From the cell containing the given text, extract its center point as [X, Y] coordinate. 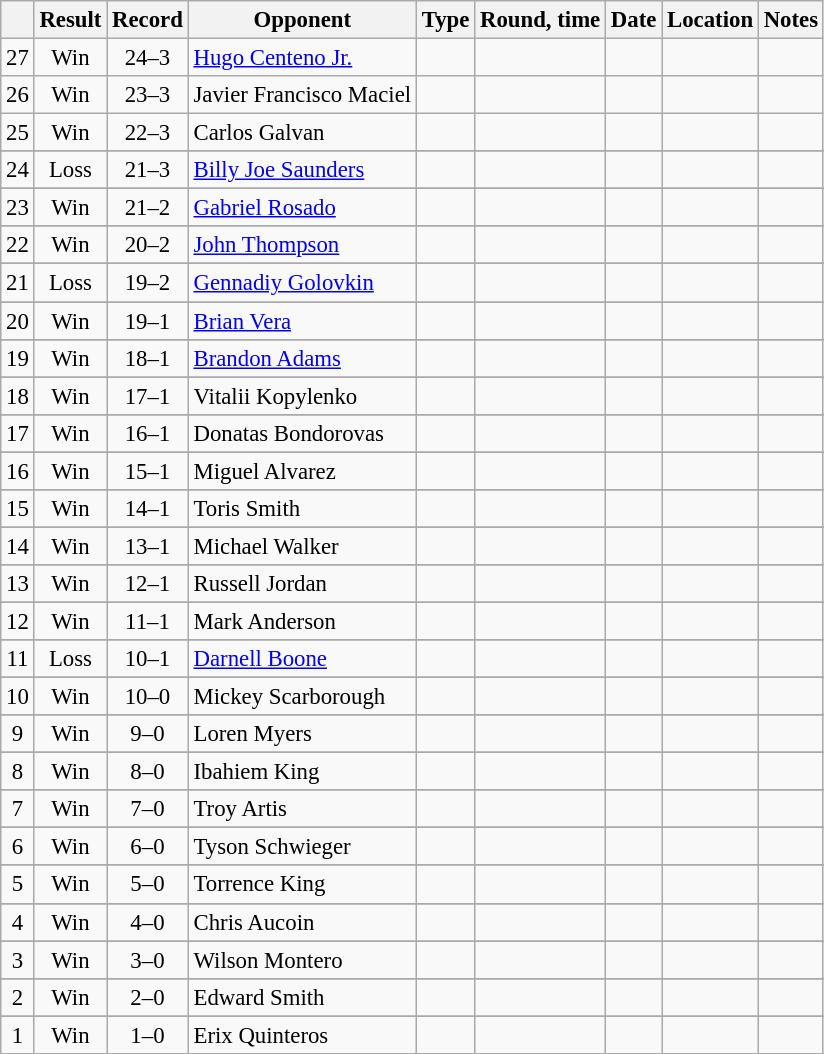
Miguel Alvarez [302, 471]
10–0 [148, 697]
18 [18, 396]
Javier Francisco Maciel [302, 95]
22–3 [148, 133]
22 [18, 245]
Mark Anderson [302, 621]
11 [18, 659]
Gennadiy Golovkin [302, 283]
13 [18, 584]
Tyson Schwieger [302, 847]
3 [18, 960]
8 [18, 772]
19 [18, 358]
26 [18, 95]
5–0 [148, 885]
Edward Smith [302, 997]
Notes [790, 20]
Ibahiem King [302, 772]
10 [18, 697]
Darnell Boone [302, 659]
Chris Aucoin [302, 922]
4–0 [148, 922]
16 [18, 471]
17 [18, 433]
6–0 [148, 847]
12–1 [148, 584]
19–1 [148, 321]
14–1 [148, 509]
12 [18, 621]
20–2 [148, 245]
4 [18, 922]
Carlos Galvan [302, 133]
Hugo Centeno Jr. [302, 58]
Opponent [302, 20]
1–0 [148, 1035]
21 [18, 283]
25 [18, 133]
Round, time [540, 20]
24 [18, 170]
Wilson Montero [302, 960]
Billy Joe Saunders [302, 170]
Record [148, 20]
Mickey Scarborough [302, 697]
9–0 [148, 734]
John Thompson [302, 245]
Vitalii Kopylenko [302, 396]
16–1 [148, 433]
24–3 [148, 58]
21–3 [148, 170]
Brandon Adams [302, 358]
17–1 [148, 396]
5 [18, 885]
1 [18, 1035]
Brian Vera [302, 321]
11–1 [148, 621]
Toris Smith [302, 509]
Loren Myers [302, 734]
18–1 [148, 358]
23 [18, 208]
Russell Jordan [302, 584]
10–1 [148, 659]
Gabriel Rosado [302, 208]
27 [18, 58]
20 [18, 321]
9 [18, 734]
3–0 [148, 960]
15–1 [148, 471]
21–2 [148, 208]
6 [18, 847]
15 [18, 509]
Michael Walker [302, 546]
Troy Artis [302, 809]
Date [634, 20]
Torrence King [302, 885]
13–1 [148, 546]
2–0 [148, 997]
8–0 [148, 772]
19–2 [148, 283]
23–3 [148, 95]
Location [710, 20]
Donatas Bondorovas [302, 433]
7–0 [148, 809]
14 [18, 546]
7 [18, 809]
Type [445, 20]
Result [70, 20]
Erix Quinteros [302, 1035]
2 [18, 997]
